For the text-containing cell, return its midpoint in (x, y) coordinate format. 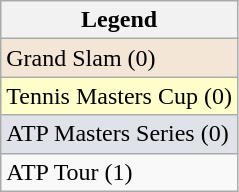
ATP Tour (1) (120, 172)
ATP Masters Series (0) (120, 134)
Legend (120, 20)
Tennis Masters Cup (0) (120, 96)
Grand Slam (0) (120, 58)
